Output the [x, y] coordinate of the center of the cell containing the given text.  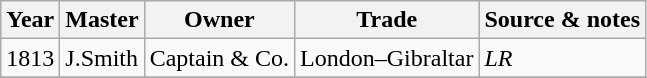
Owner [219, 20]
J.Smith [102, 58]
1813 [30, 58]
Master [102, 20]
LR [562, 58]
Captain & Co. [219, 58]
London–Gibraltar [387, 58]
Trade [387, 20]
Year [30, 20]
Source & notes [562, 20]
